Output the (X, Y) coordinate of the center of the cell containing the given text.  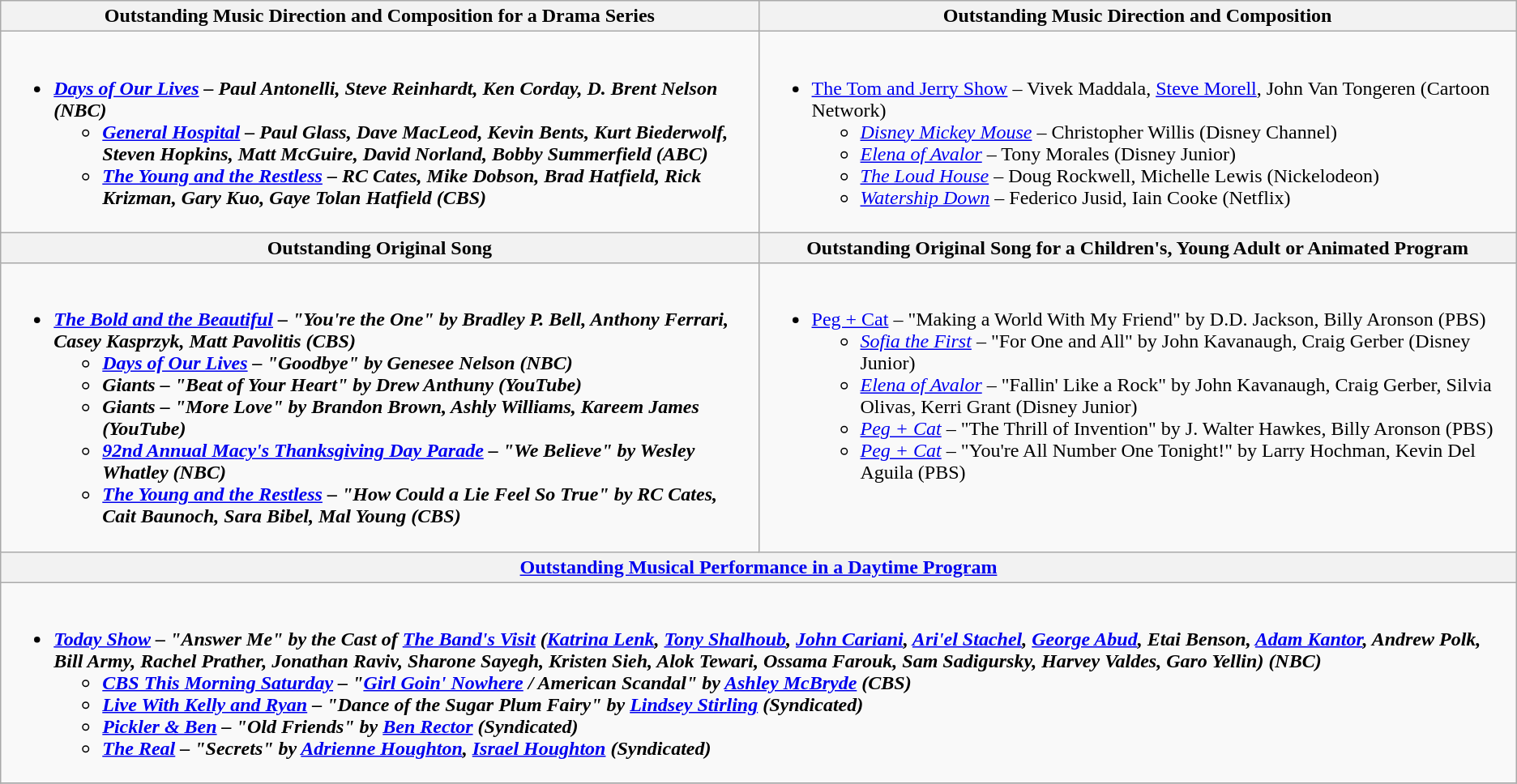
Outstanding Musical Performance in a Daytime Program (758, 567)
Outstanding Music Direction and Composition (1138, 16)
Outstanding Original Song for a Children's, Young Adult or Animated Program (1138, 248)
Outstanding Original Song (379, 248)
Outstanding Music Direction and Composition for a Drama Series (379, 16)
